From the cell containing the given text, extract its center point as [x, y] coordinate. 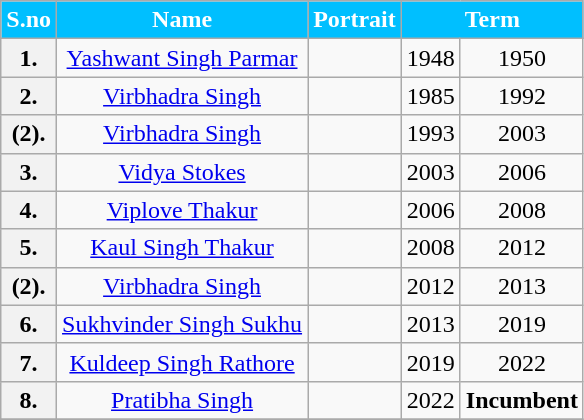
5. [29, 248]
Sukhvinder Singh Sukhu [182, 324]
2. [29, 96]
Pratibha Singh [182, 400]
Kaul Singh Thakur [182, 248]
8. [29, 400]
1. [29, 58]
Name [182, 20]
Kuldeep Singh Rathore [182, 362]
4. [29, 210]
1948 [430, 58]
Yashwant Singh Parmar [182, 58]
3. [29, 172]
7. [29, 362]
1992 [522, 96]
1993 [430, 134]
S.no [29, 20]
1950 [522, 58]
Incumbent [522, 400]
Portrait [355, 20]
Viplove Thakur [182, 210]
1985 [430, 96]
Term [492, 20]
Vidya Stokes [182, 172]
6. [29, 324]
